Return [x, y] of the center of cell containing provided text 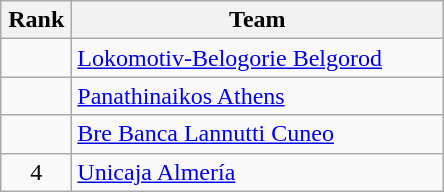
Lokomotiv-Belogorie Belgorod [258, 58]
Rank [36, 20]
4 [36, 172]
Team [258, 20]
Bre Banca Lannutti Cuneo [258, 134]
Panathinaikos Athens [258, 96]
Unicaja Almería [258, 172]
